Provide the (x, y) coordinate of the cell's center where the given text is located.  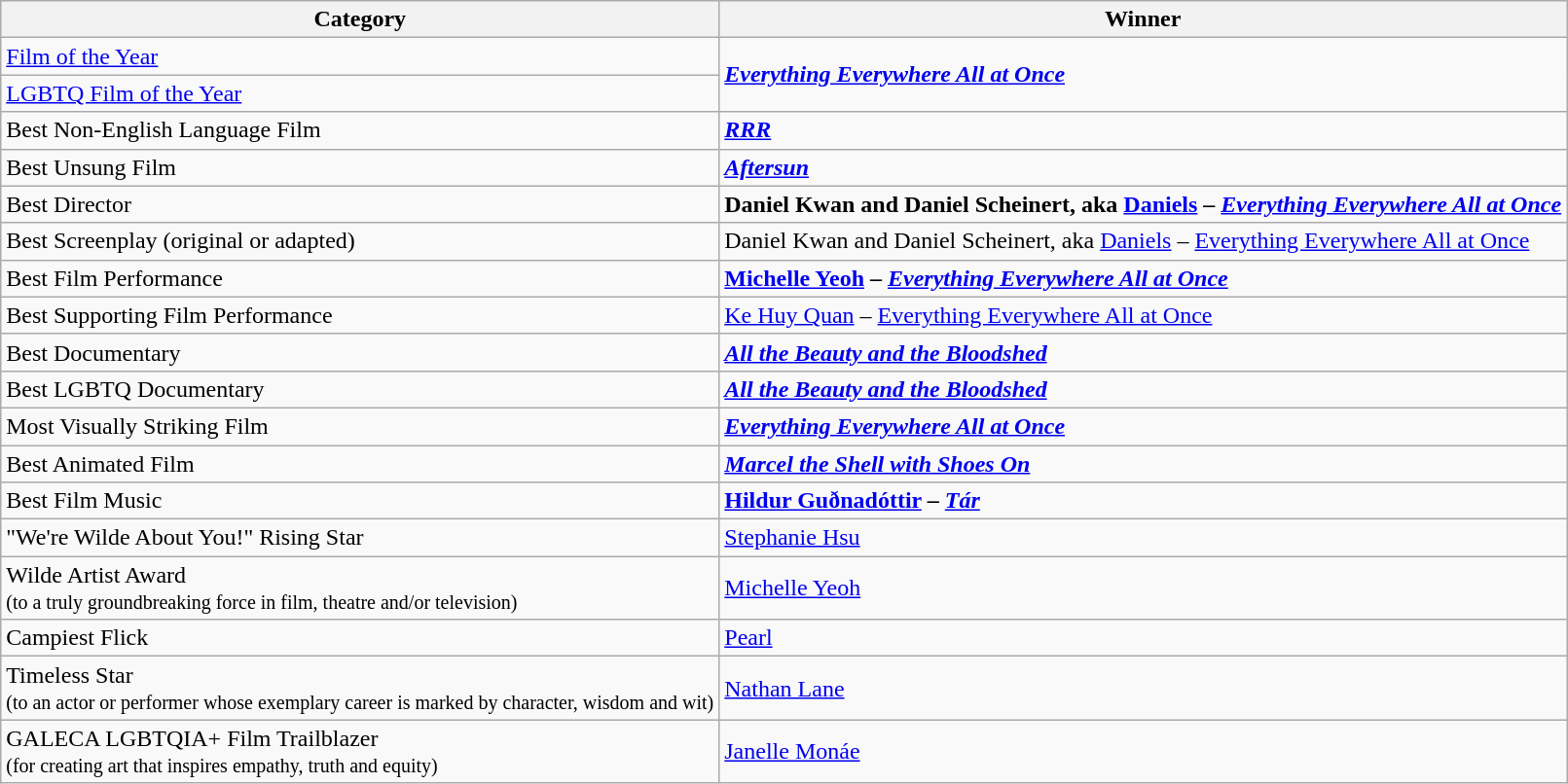
Most Visually Striking Film (360, 426)
GALECA LGBTQIA+ Film Trailblazer(for creating art that inspires empathy, truth and equity) (360, 751)
Marcel the Shell with Shoes On (1143, 464)
Best Screenplay (original or adapted) (360, 241)
Best Film Music (360, 501)
Wilde Artist Award(to a truly groundbreaking force in film, theatre and/or television) (360, 588)
Stephanie Hsu (1143, 538)
"We're Wilde About You!" Rising Star (360, 538)
RRR (1143, 130)
Aftersun (1143, 167)
Best Unsung Film (360, 167)
Best Supporting Film Performance (360, 315)
Pearl (1143, 638)
Timeless Star(to an actor or performer whose exemplary career is marked by character, wisdom and wit) (360, 689)
Category (360, 19)
Michelle Yeoh (1143, 588)
Best Animated Film (360, 464)
Campiest Flick (360, 638)
Hildur Guðnadóttir – Tár (1143, 501)
Best LGBTQ Documentary (360, 389)
Film of the Year (360, 56)
Best Film Performance (360, 278)
LGBTQ Film of the Year (360, 93)
Janelle Monáe (1143, 751)
Best Documentary (360, 352)
Nathan Lane (1143, 689)
Ke Huy Quan – Everything Everywhere All at Once (1143, 315)
Best Director (360, 204)
Michelle Yeoh – Everything Everywhere All at Once (1143, 278)
Winner (1143, 19)
Best Non-English Language Film (360, 130)
